Capture the cell that displays the provided text and extract its (x, y) central coordinate. 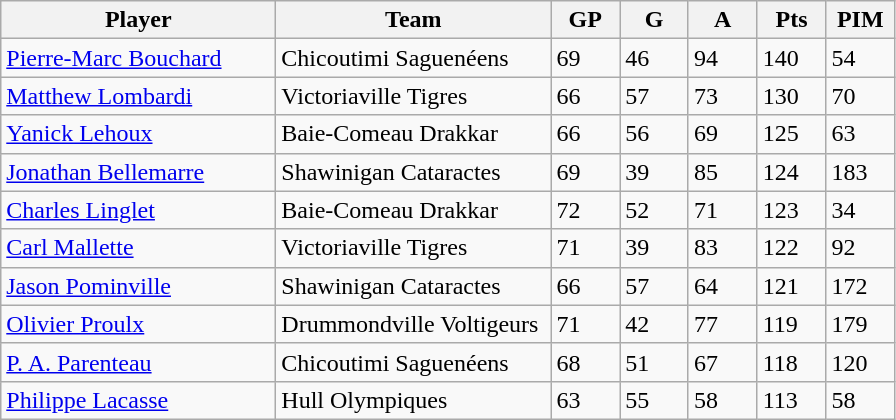
Charles Linglet (138, 210)
122 (792, 248)
46 (654, 58)
179 (860, 324)
94 (722, 58)
PIM (860, 20)
Olivier Proulx (138, 324)
Team (414, 20)
119 (792, 324)
Jason Pominville (138, 286)
183 (860, 172)
42 (654, 324)
67 (722, 362)
125 (792, 134)
83 (722, 248)
123 (792, 210)
121 (792, 286)
77 (722, 324)
Pts (792, 20)
52 (654, 210)
Philippe Lacasse (138, 400)
34 (860, 210)
92 (860, 248)
73 (722, 96)
130 (792, 96)
P. A. Parenteau (138, 362)
Hull Olympiques (414, 400)
54 (860, 58)
118 (792, 362)
Matthew Lombardi (138, 96)
GP (586, 20)
56 (654, 134)
172 (860, 286)
Jonathan Bellemarre (138, 172)
140 (792, 58)
70 (860, 96)
Carl Mallette (138, 248)
85 (722, 172)
Player (138, 20)
A (722, 20)
Drummondville Voltigeurs (414, 324)
G (654, 20)
68 (586, 362)
64 (722, 286)
55 (654, 400)
124 (792, 172)
51 (654, 362)
Yanick Lehoux (138, 134)
120 (860, 362)
72 (586, 210)
113 (792, 400)
Pierre-Marc Bouchard (138, 58)
